Capture the cell that displays the provided text and extract its (X, Y) central coordinate. 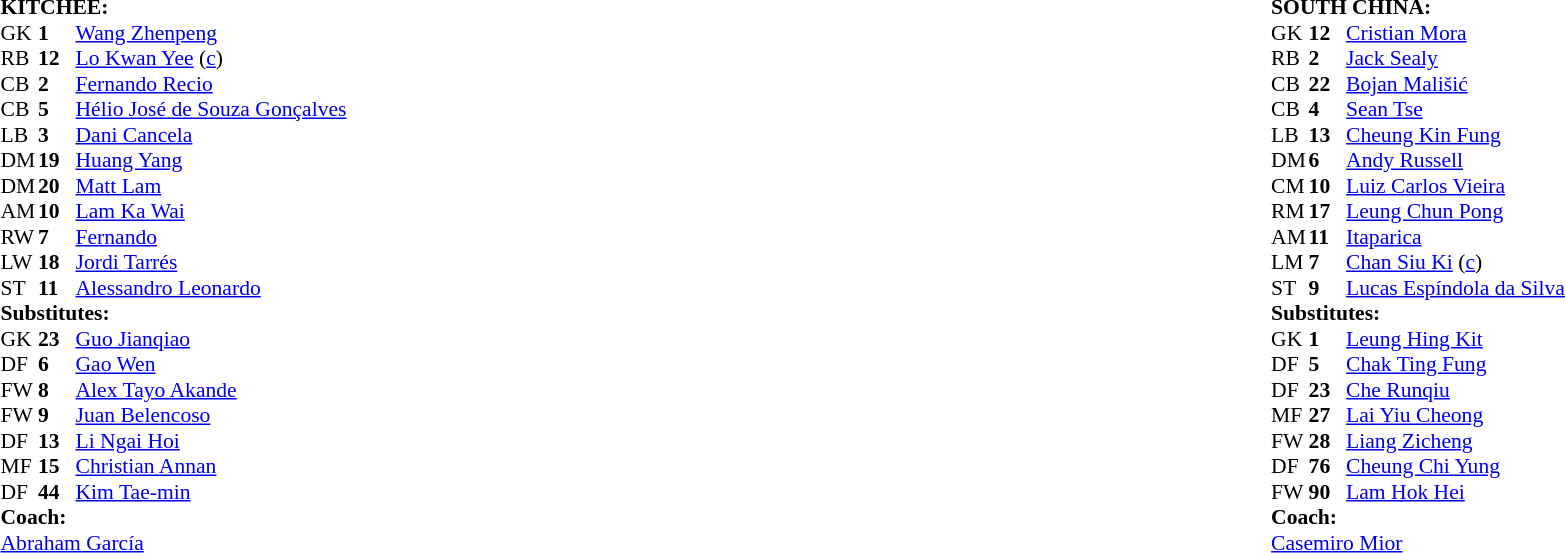
Jack Sealy (1456, 59)
Jordi Tarrés (212, 263)
3 (57, 135)
LM (1290, 263)
Chan Siu Ki (c) (1456, 263)
Liang Zicheng (1456, 441)
Leung Chun Pong (1456, 211)
44 (57, 492)
Fernando (212, 237)
Bojan Mališić (1456, 84)
27 (1328, 415)
Guo Jianqiao (212, 339)
Andy Russell (1456, 161)
CM (1290, 186)
Chak Ting Fung (1456, 365)
15 (57, 467)
18 (57, 263)
4 (1328, 109)
Hélio José de Souza Gonçalves (212, 109)
Leung Hing Kit (1456, 339)
RW (19, 237)
Huang Yang (212, 161)
Cheung Chi Yung (1456, 467)
RM (1290, 211)
Lucas Espíndola da Silva (1456, 288)
Fernando Recio (212, 84)
Lai Yiu Cheong (1456, 415)
17 (1328, 211)
8 (57, 390)
Itaparica (1456, 237)
Che Runqiu (1456, 390)
Alessandro Leonardo (212, 288)
Lam Ka Wai (212, 211)
LW (19, 263)
20 (57, 186)
76 (1328, 467)
Kim Tae-min (212, 492)
Lam Hok Hei (1456, 492)
Lo Kwan Yee (c) (212, 59)
Alex Tayo Akande (212, 390)
19 (57, 161)
Matt Lam (212, 186)
Wang Zhenpeng (212, 33)
22 (1328, 84)
Sean Tse (1456, 109)
Gao Wen (212, 365)
Luiz Carlos Vieira (1456, 186)
Cristian Mora (1456, 33)
28 (1328, 441)
Christian Annan (212, 467)
Juan Belencoso (212, 415)
Cheung Kin Fung (1456, 135)
Li Ngai Hoi (212, 441)
Dani Cancela (212, 135)
90 (1328, 492)
